Output the [X, Y] coordinate of the center of the cell containing the given text.  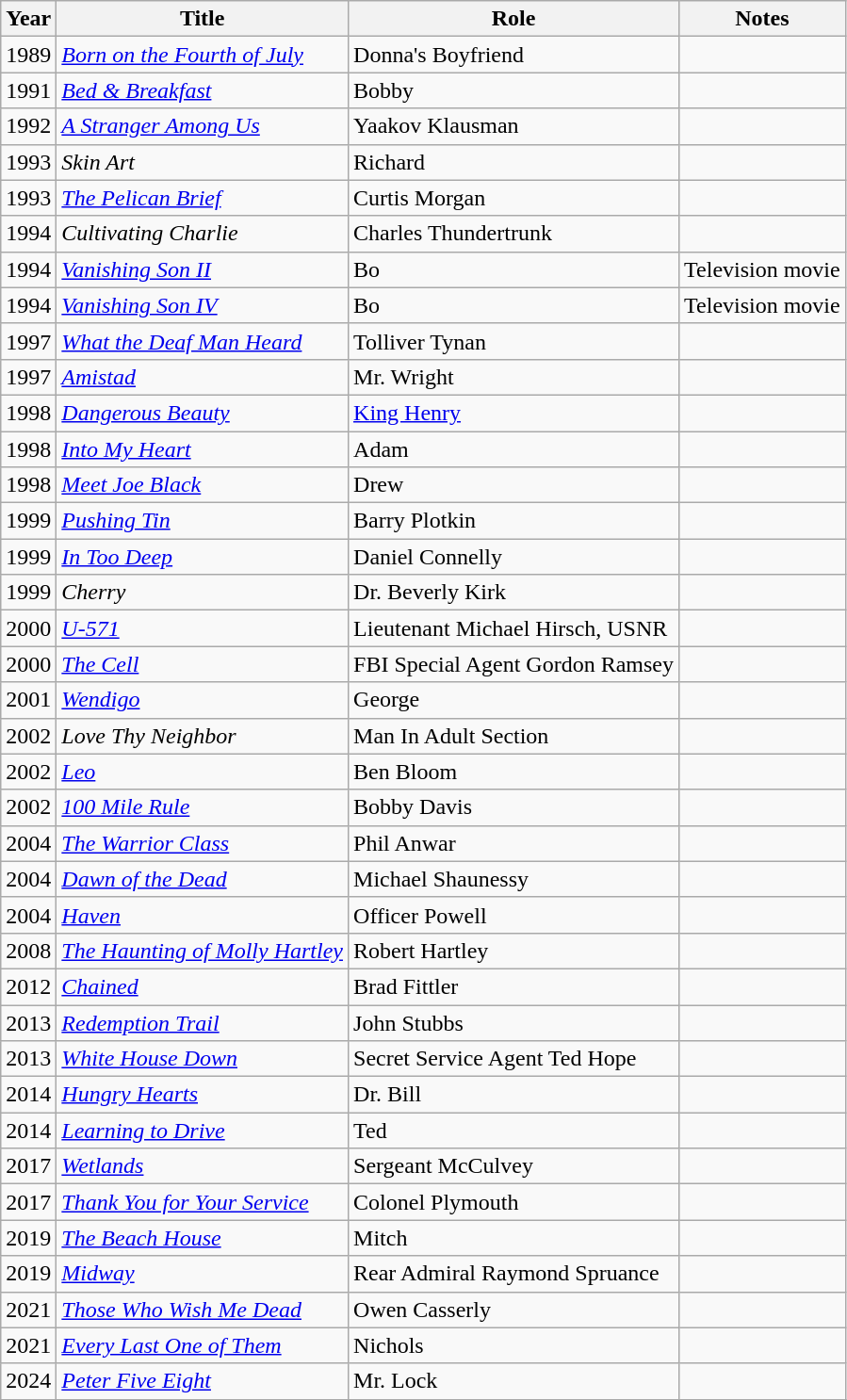
Michael Shaunessy [514, 879]
Meet Joe Black [203, 485]
Adam [514, 449]
The Warrior Class [203, 843]
Owen Casserly [514, 1310]
Dawn of the Dead [203, 879]
U-571 [203, 628]
Cultivating Charlie [203, 234]
Ben Bloom [514, 772]
Cherry [203, 593]
Curtis Morgan [514, 198]
A Stranger Among Us [203, 126]
George [514, 700]
Notes [763, 19]
Yaakov Klausman [514, 126]
Bed & Breakfast [203, 90]
Amistad [203, 377]
Title [203, 19]
Donna's Boyfriend [514, 55]
Peter Five Eight [203, 1381]
Dr. Beverly Kirk [514, 593]
The Beach House [203, 1238]
Rear Admiral Raymond Spruance [514, 1274]
Love Thy Neighbor [203, 736]
Pushing Tin [203, 521]
1989 [28, 55]
Phil Anwar [514, 843]
Born on the Fourth of July [203, 55]
Colonel Plymouth [514, 1202]
Thank You for Your Service [203, 1202]
Man In Adult Section [514, 736]
Daniel Connelly [514, 557]
John Stubbs [514, 1022]
Charles Thundertrunk [514, 234]
Dangerous Beauty [203, 413]
100 Mile Rule [203, 807]
Every Last One of Them [203, 1345]
2001 [28, 700]
2008 [28, 951]
Lieutenant Michael Hirsch, USNR [514, 628]
Those Who Wish Me Dead [203, 1310]
Dr. Bill [514, 1095]
Year [28, 19]
1991 [28, 90]
Tolliver Tynan [514, 341]
Chained [203, 986]
Leo [203, 772]
Skin Art [203, 162]
Sergeant McCulvey [514, 1166]
Secret Service Agent Ted Hope [514, 1059]
The Cell [203, 664]
What the Deaf Man Heard [203, 341]
Brad Fittler [514, 986]
Haven [203, 915]
Role [514, 19]
Mitch [514, 1238]
Robert Hartley [514, 951]
The Haunting of Molly Hartley [203, 951]
Bobby [514, 90]
Wetlands [203, 1166]
Mr. Wright [514, 377]
2024 [28, 1381]
2012 [28, 986]
White House Down [203, 1059]
Hungry Hearts [203, 1095]
Richard [514, 162]
King Henry [514, 413]
Into My Heart [203, 449]
Ted [514, 1131]
FBI Special Agent Gordon Ramsey [514, 664]
Bobby Davis [514, 807]
Barry Plotkin [514, 521]
Redemption Trail [203, 1022]
In Too Deep [203, 557]
Drew [514, 485]
Mr. Lock [514, 1381]
Midway [203, 1274]
Learning to Drive [203, 1131]
1992 [28, 126]
Vanishing Son IV [203, 305]
The Pelican Brief [203, 198]
Vanishing Son II [203, 269]
Nichols [514, 1345]
Wendigo [203, 700]
Officer Powell [514, 915]
